Extract the [X, Y] coordinate from the center of the cell holding the provided text.  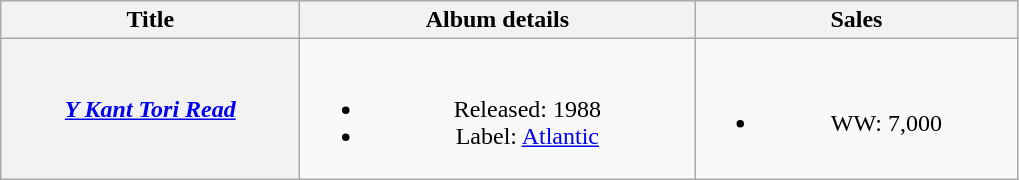
Y Kant Tori Read [150, 109]
Sales [856, 20]
Album details [498, 20]
Released: 1988Label: Atlantic [498, 109]
WW: 7,000 [856, 109]
Title [150, 20]
